For the text-containing cell, return its midpoint in [x, y] coordinate format. 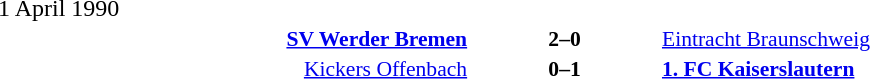
2–0 [564, 38]
